Pinpoint the cell where the given text exists, returning its (x, y) midpoint coordinate. 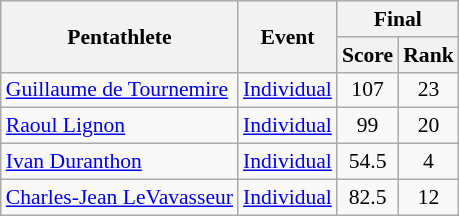
107 (368, 90)
12 (428, 197)
4 (428, 162)
20 (428, 126)
Guillaume de Tournemire (120, 90)
Charles-Jean LeVavasseur (120, 197)
Final (398, 19)
82.5 (368, 197)
Event (288, 36)
Rank (428, 55)
Raoul Lignon (120, 126)
54.5 (368, 162)
23 (428, 90)
Pentathlete (120, 36)
99 (368, 126)
Score (368, 55)
Ivan Duranthon (120, 162)
